For the text-containing cell, return its midpoint in (X, Y) coordinate format. 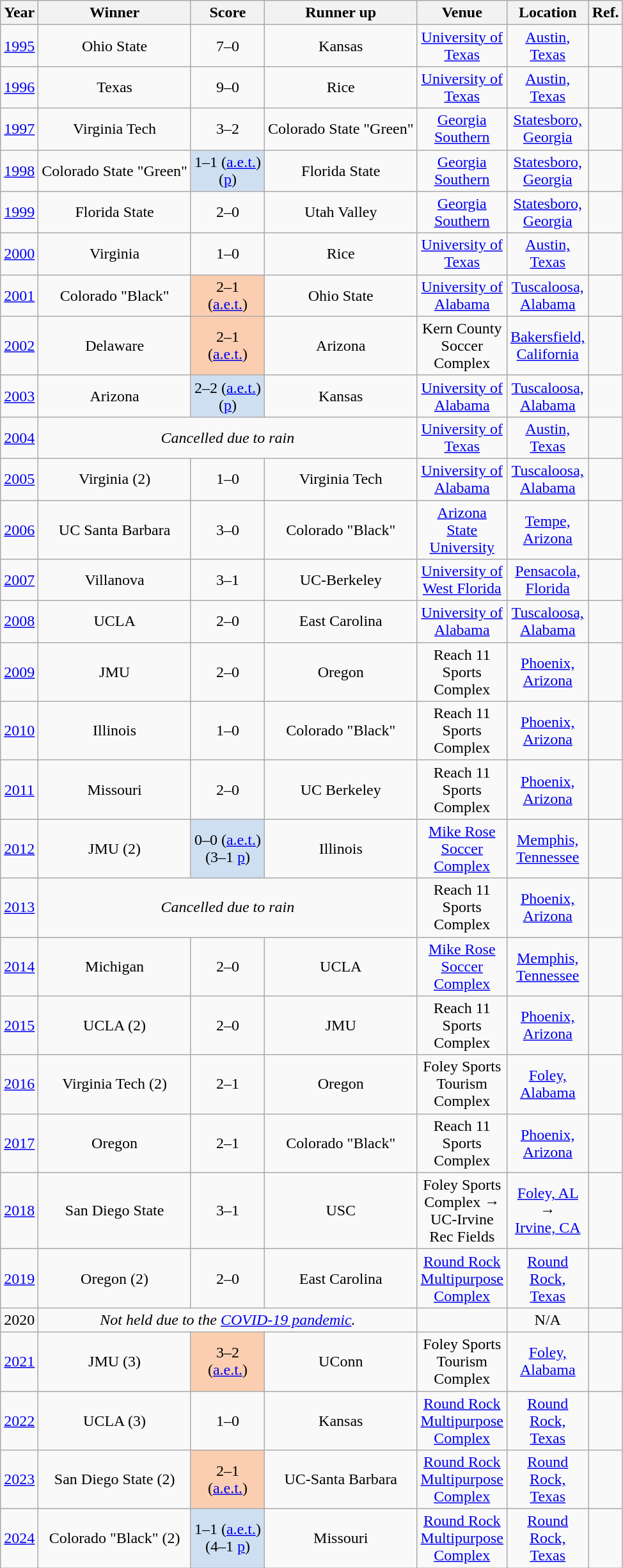
Not held due to the COVID-19 pandemic. (228, 1320)
Arizona State University (462, 530)
3–2 (228, 129)
2006 (19, 530)
2016 (19, 1084)
San Diego State (2) (115, 1480)
2018 (19, 1211)
Winner (115, 13)
2007 (19, 580)
Location (548, 13)
1995 (19, 46)
2008 (19, 622)
2012 (19, 849)
2013 (19, 908)
UCLA (2) (115, 1025)
2017 (19, 1143)
Colorado "Black" (2) (115, 1539)
Pensacola,Florida (548, 580)
Bakersfield,California (548, 346)
2010 (19, 731)
9–0 (228, 87)
2015 (19, 1025)
0–0 (a.e.t.)(3–1 p) (228, 849)
UC-Santa Barbara (340, 1480)
2–2 (a.e.t.)(p) (228, 396)
3–0 (228, 530)
Virginia (115, 253)
Ref. (605, 13)
2014 (19, 966)
Texas (115, 87)
Kern County Soccer Complex (462, 346)
JMU (2) (115, 849)
Delaware (115, 346)
1997 (19, 129)
2020 (19, 1320)
Score (228, 13)
1–1 (a.e.t.)(p) (228, 170)
2022 (19, 1421)
2000 (19, 253)
Tempe,Arizona (548, 530)
7–0 (228, 46)
2004 (19, 438)
2005 (19, 479)
UCLA (3) (115, 1421)
UConn (340, 1361)
2001 (19, 296)
N/A (548, 1320)
UC Berkeley (340, 790)
2009 (19, 672)
1996 (19, 87)
2024 (19, 1539)
Oregon (2) (115, 1278)
Foley, AL →Irvine, CA (548, 1211)
USC (340, 1211)
Foley Sports Complex → UC-Irvine Rec Fields (462, 1211)
Virginia (2) (115, 479)
2002 (19, 346)
Venue (462, 13)
Virginia Tech (2) (115, 1084)
2019 (19, 1278)
1998 (19, 170)
Michigan (115, 966)
1999 (19, 212)
University of West Florida (462, 580)
Villanova (115, 580)
2021 (19, 1361)
San Diego State (115, 1211)
2011 (19, 790)
3–2(a.e.t.) (228, 1361)
UC Santa Barbara (115, 530)
2003 (19, 396)
JMU (3) (115, 1361)
1–1 (a.e.t.)(4–1 p) (228, 1539)
Year (19, 13)
Runner up (340, 13)
2023 (19, 1480)
UC-Berkeley (340, 580)
Utah Valley (340, 212)
